Output the (X, Y) coordinate of the center of the cell containing the given text.  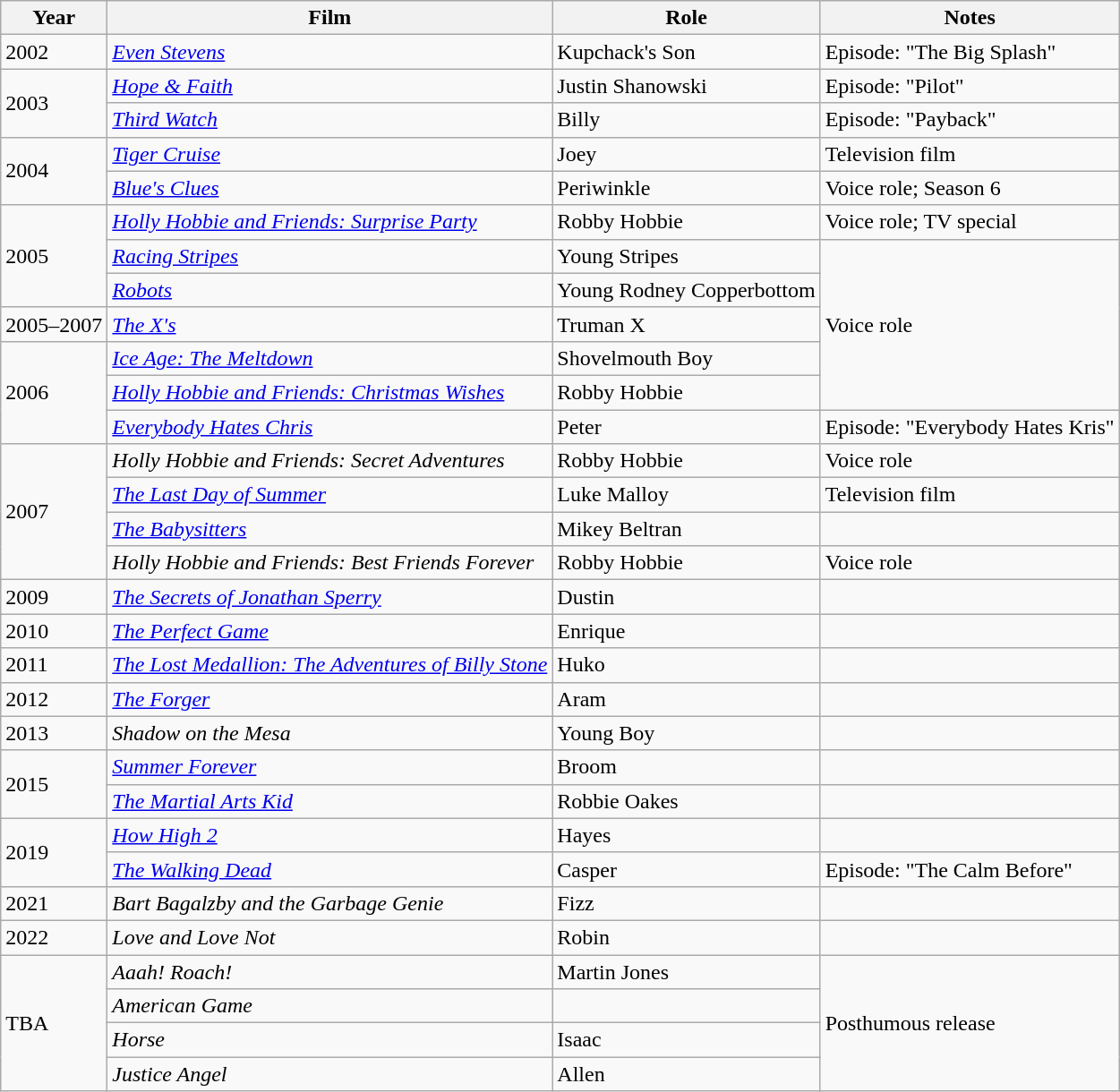
Broom (686, 767)
Episode: "The Big Splash" (970, 52)
2005–2007 (54, 324)
The Lost Medallion: The Adventures of Billy Stone (329, 665)
2011 (54, 665)
Justice Angel (329, 1074)
Racing Stripes (329, 256)
Young Rodney Copperbottom (686, 290)
Episode: "Pilot" (970, 86)
The Secrets of Jonathan Sperry (329, 597)
2006 (54, 392)
Film (329, 18)
Young Stripes (686, 256)
Holly Hobbie and Friends: Surprise Party (329, 222)
Young Boy (686, 733)
The Walking Dead (329, 869)
Shovelmouth Boy (686, 358)
2010 (54, 631)
Martin Jones (686, 971)
Ice Age: The Meltdown (329, 358)
Truman X (686, 324)
Allen (686, 1074)
The Martial Arts Kid (329, 801)
Voice role; Season 6 (970, 188)
Kupchack's Son (686, 52)
American Game (329, 1006)
Blue's Clues (329, 188)
Aram (686, 699)
Love and Love Not (329, 937)
Year (54, 18)
Casper (686, 869)
TBA (54, 1022)
Bart Bagalzby and the Garbage Genie (329, 903)
Tiger Cruise (329, 154)
Role (686, 18)
Everybody Hates Chris (329, 427)
Voice role; TV special (970, 222)
2007 (54, 512)
Posthumous release (970, 1022)
2019 (54, 852)
2015 (54, 784)
Third Watch (329, 120)
2003 (54, 103)
The Perfect Game (329, 631)
Periwinkle (686, 188)
Fizz (686, 903)
Robots (329, 290)
Shadow on the Mesa (329, 733)
Aaah! Roach! (329, 971)
How High 2 (329, 835)
Summer Forever (329, 767)
Huko (686, 665)
Peter (686, 427)
The Babysitters (329, 529)
Episode: "Payback" (970, 120)
Dustin (686, 597)
2021 (54, 903)
Holly Hobbie and Friends: Best Friends Forever (329, 563)
2022 (54, 937)
Episode: "Everybody Hates Kris" (970, 427)
The Last Day of Summer (329, 495)
2004 (54, 171)
2013 (54, 733)
The X's (329, 324)
Isaac (686, 1040)
Joey (686, 154)
Mikey Beltran (686, 529)
Justin Shanowski (686, 86)
Hayes (686, 835)
2002 (54, 52)
Billy (686, 120)
Notes (970, 18)
Holly Hobbie and Friends: Christmas Wishes (329, 392)
2012 (54, 699)
2009 (54, 597)
Holly Hobbie and Friends: Secret Adventures (329, 461)
Robin (686, 937)
Episode: "The Calm Before" (970, 869)
The Forger (329, 699)
Horse (329, 1040)
Enrique (686, 631)
Hope & Faith (329, 86)
Luke Malloy (686, 495)
Robbie Oakes (686, 801)
2005 (54, 256)
Even Stevens (329, 52)
